For the text-containing cell, return its midpoint in [X, Y] coordinate format. 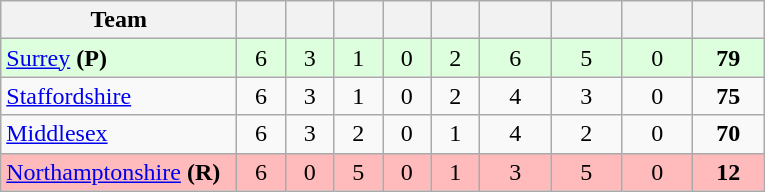
Surrey (P) [119, 58]
Northamptonshire (R) [119, 172]
Team [119, 20]
70 [728, 134]
Staffordshire [119, 96]
Middlesex [119, 134]
12 [728, 172]
79 [728, 58]
75 [728, 96]
